Extract the (x, y) coordinate from the center of the cell holding the provided text.  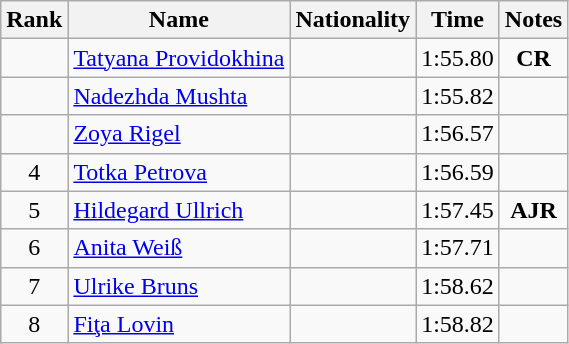
Tatyana Providokhina (179, 58)
Nationality (353, 20)
1:56.59 (458, 172)
Nadezhda Mushta (179, 96)
6 (34, 248)
8 (34, 324)
1:56.57 (458, 134)
CR (533, 58)
1:55.80 (458, 58)
Anita Weiß (179, 248)
Rank (34, 20)
Time (458, 20)
1:55.82 (458, 96)
1:58.62 (458, 286)
Ulrike Bruns (179, 286)
1:58.82 (458, 324)
5 (34, 210)
Fiţa Lovin (179, 324)
1:57.71 (458, 248)
Hildegard Ullrich (179, 210)
1:57.45 (458, 210)
4 (34, 172)
AJR (533, 210)
Totka Petrova (179, 172)
Notes (533, 20)
Name (179, 20)
Zoya Rigel (179, 134)
7 (34, 286)
